Return (x, y) of the center of cell containing provided text 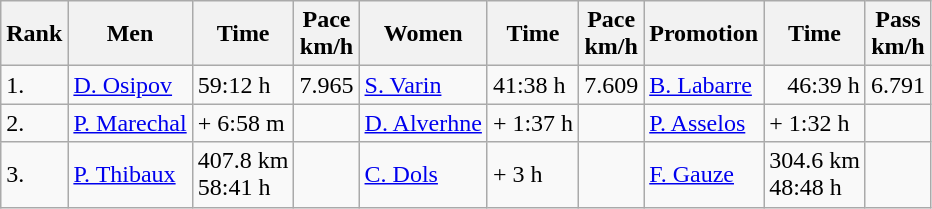
P. Thibaux (130, 174)
+ 3 h (532, 174)
407.8 km 58:41 h (243, 174)
Rank (34, 34)
P. Asselos (704, 123)
3. (34, 174)
F. Gauze (704, 174)
+ 1:37 h (532, 123)
6.791 (898, 85)
1. (34, 85)
P. Marechal (130, 123)
2. (34, 123)
S. Varin (423, 85)
7.965 (326, 85)
Women (423, 34)
+ 6:58 m (243, 123)
B. Labarre (704, 85)
Men (130, 34)
304.6 km48:48 h (815, 174)
Promotion (704, 34)
41:38 h (532, 85)
C. Dols (423, 174)
+ 1:32 h (815, 123)
46:39 h (815, 85)
D. Osipov (130, 85)
Pass km/h (898, 34)
7.609 (612, 85)
D. Alverhne (423, 123)
59:12 h (243, 85)
